Pinpoint the cell where the given text exists, returning its [x, y] midpoint coordinate. 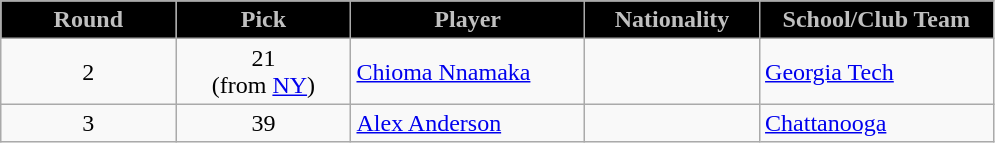
School/Club Team [877, 20]
Chioma Nnamaka [468, 72]
Pick [264, 20]
Georgia Tech [877, 72]
Round [88, 20]
3 [88, 123]
Player [468, 20]
21 (from NY) [264, 72]
Nationality [672, 20]
2 [88, 72]
39 [264, 123]
Chattanooga [877, 123]
Alex Anderson [468, 123]
